For the text-containing cell, return its midpoint in [x, y] coordinate format. 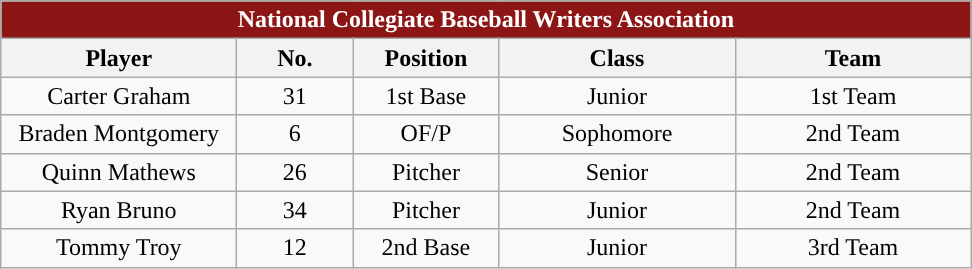
34 [295, 210]
3rd Team [853, 248]
No. [295, 58]
12 [295, 248]
Position [426, 58]
6 [295, 134]
Carter Graham [119, 96]
26 [295, 172]
Quinn Mathews [119, 172]
National Collegiate Baseball Writers Association [486, 20]
Player [119, 58]
1st Base [426, 96]
2nd Base [426, 248]
Team [853, 58]
31 [295, 96]
OF/P [426, 134]
Sophomore [617, 134]
Senior [617, 172]
Ryan Bruno [119, 210]
Class [617, 58]
1st Team [853, 96]
Braden Montgomery [119, 134]
Tommy Troy [119, 248]
